Provide the [x, y] coordinate of the cell's center where the given text is located.  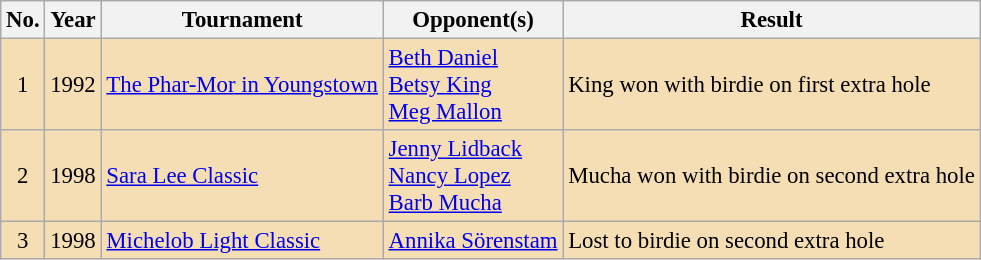
3 [23, 241]
Annika Sörenstam [473, 241]
Beth Daniel Betsy King Meg Mallon [473, 85]
The Phar-Mor in Youngstown [242, 85]
Sara Lee Classic [242, 176]
King won with birdie on first extra hole [772, 85]
Lost to birdie on second extra hole [772, 241]
1 [23, 85]
Result [772, 20]
No. [23, 20]
Opponent(s) [473, 20]
Tournament [242, 20]
Jenny Lidback Nancy Lopez Barb Mucha [473, 176]
2 [23, 176]
Mucha won with birdie on second extra hole [772, 176]
1992 [73, 85]
Year [73, 20]
Michelob Light Classic [242, 241]
